Scan for the cell matching the given text and deliver its [x, y] coordinate at center. 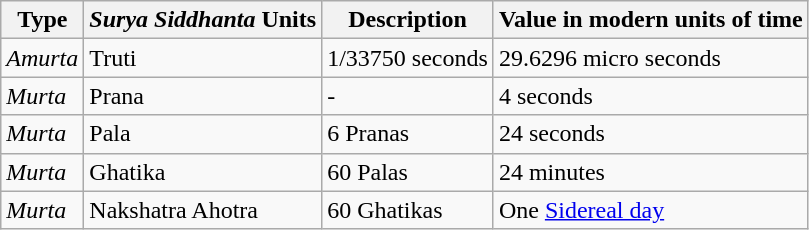
Surya Siddhanta Units [203, 20]
4 seconds [650, 96]
Ghatika [203, 172]
One Sidereal day [650, 210]
60 Palas [408, 172]
Pala [203, 134]
60 Ghatikas [408, 210]
Truti [203, 58]
1/33750 seconds [408, 58]
Value in modern units of time [650, 20]
Prana [203, 96]
24 minutes [650, 172]
29.6296 micro seconds [650, 58]
Type [42, 20]
6 Pranas [408, 134]
- [408, 96]
Amurta [42, 58]
Nakshatra Ahotra [203, 210]
Description [408, 20]
24 seconds [650, 134]
